Pinpoint the cell where the given text exists, returning its [x, y] midpoint coordinate. 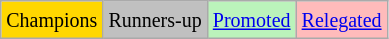
Relegated [342, 20]
Runners-up [155, 20]
Promoted [252, 20]
Champions [52, 20]
